Search for the cell housing the specified text and yield its [X, Y] center coordinate. 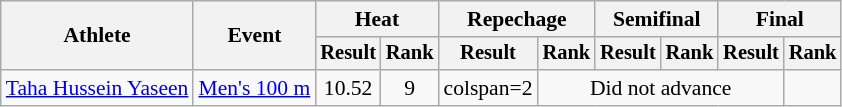
Event [254, 36]
colspan=2 [488, 88]
Taha Hussein Yaseen [98, 88]
Did not advance [661, 88]
Athlete [98, 36]
Semifinal [656, 19]
Men's 100 m [254, 88]
Repechage [516, 19]
10.52 [348, 88]
Final [780, 19]
Heat [376, 19]
9 [410, 88]
